For the text-containing cell, return its midpoint in (X, Y) coordinate format. 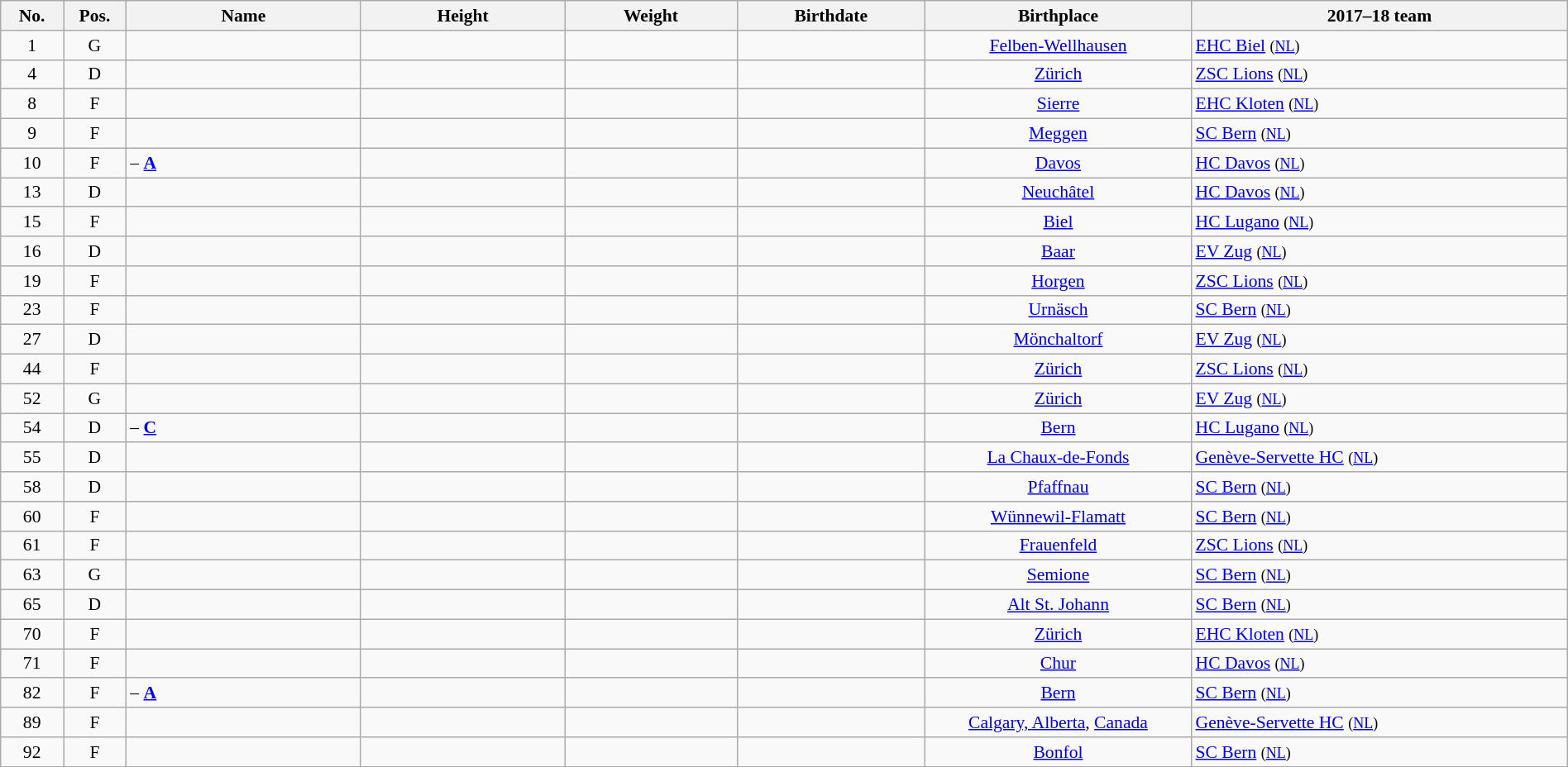
71 (32, 664)
44 (32, 369)
10 (32, 163)
16 (32, 251)
Birthplace (1058, 16)
15 (32, 222)
Meggen (1058, 134)
Chur (1058, 664)
52 (32, 398)
Sierre (1058, 104)
63 (32, 575)
60 (32, 517)
Frauenfeld (1058, 545)
Weight (651, 16)
13 (32, 193)
54 (32, 428)
Horgen (1058, 281)
9 (32, 134)
Calgary, Alberta, Canada (1058, 722)
Biel (1058, 222)
65 (32, 605)
Pfaffnau (1058, 487)
Birthdate (830, 16)
La Chaux-de-Fonds (1058, 458)
Height (462, 16)
58 (32, 487)
Felben-Wellhausen (1058, 45)
Bonfol (1058, 752)
– C (243, 428)
No. (32, 16)
55 (32, 458)
70 (32, 634)
1 (32, 45)
2017–18 team (1379, 16)
82 (32, 693)
EHC Biel (NL) (1379, 45)
Pos. (95, 16)
Name (243, 16)
8 (32, 104)
Semione (1058, 575)
23 (32, 310)
Neuchâtel (1058, 193)
4 (32, 74)
Wünnewil-Flamatt (1058, 517)
27 (32, 340)
Davos (1058, 163)
Mönchaltorf (1058, 340)
61 (32, 545)
Baar (1058, 251)
Urnäsch (1058, 310)
19 (32, 281)
Alt St. Johann (1058, 605)
92 (32, 752)
89 (32, 722)
